Return the (X, Y) coordinate for the center point of the cell that contains the specified text.  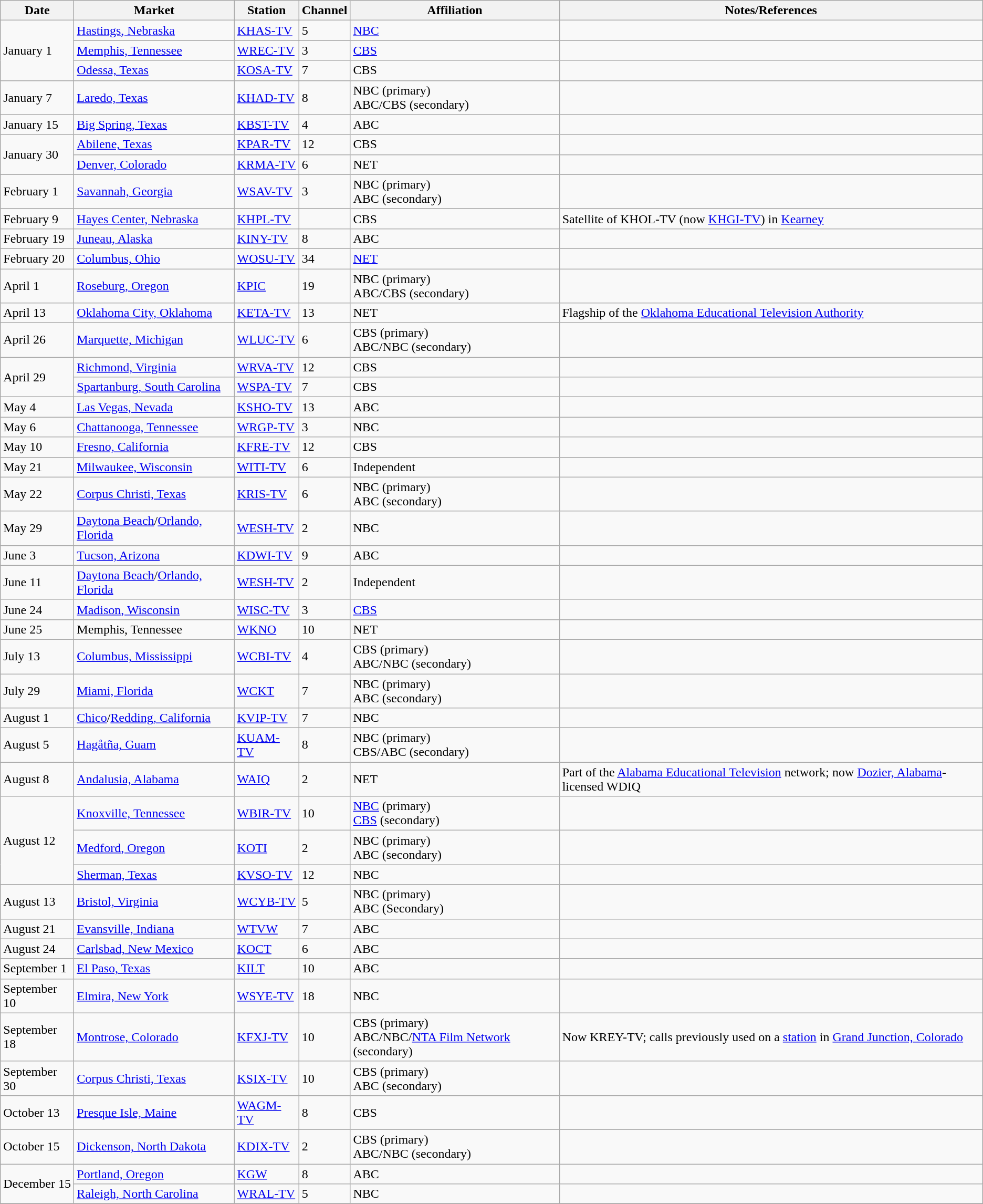
Montrose, Colorado (154, 1037)
May 29 (37, 528)
KHAD-TV (267, 98)
KRIS-TV (267, 494)
April 1 (37, 286)
KSIX-TV (267, 1078)
KINY-TV (267, 238)
Hastings, Nebraska (154, 30)
Part of the Alabama Educational Television network; now Dozier, Alabama-licensed WDIQ (771, 780)
Dickenson, North Dakota (154, 1146)
Laredo, Texas (154, 98)
Oklahoma City, Oklahoma (154, 313)
KRMA-TV (267, 164)
Station (267, 11)
NBC (primary) CBS/ABC (secondary) (455, 745)
KSHO-TV (267, 407)
April 29 (37, 377)
Now KREY-TV; calls previously used on a station in Grand Junction, Colorado (771, 1037)
WBIR-TV (267, 813)
May 21 (37, 467)
Roseburg, Oregon (154, 286)
Market (154, 11)
KPAR-TV (267, 144)
June 11 (37, 582)
KHAS-TV (267, 30)
Juneau, Alaska (154, 238)
August 24 (37, 949)
Big Spring, Texas (154, 124)
Satellite of KHOL-TV (now KHGI-TV) in Kearney (771, 219)
February 19 (37, 238)
KVIP-TV (267, 718)
WOSU-TV (267, 258)
KOSA-TV (267, 70)
May 4 (37, 407)
9 (325, 555)
Date (37, 11)
WCKT (267, 690)
KBST-TV (267, 124)
October 15 (37, 1146)
Sherman, Texas (154, 875)
KGW (267, 1174)
June 3 (37, 555)
September 10 (37, 996)
WRVA-TV (267, 367)
CBS (primary) ABC (secondary) (455, 1078)
May 22 (37, 494)
KDIX-TV (267, 1146)
NBC (primary) CBS (secondary) (455, 813)
Madison, Wisconsin (154, 609)
Abilene, Texas (154, 144)
Savannah, Georgia (154, 191)
July 29 (37, 690)
July 13 (37, 657)
WTVW (267, 929)
CBS (primary) ABC/NBC/NTA Film Network (secondary) (455, 1037)
August 1 (37, 718)
KETA-TV (267, 313)
Bristol, Virginia (154, 901)
Odessa, Texas (154, 70)
Affiliation (455, 11)
September 1 (37, 969)
February 9 (37, 219)
Richmond, Virginia (154, 367)
Las Vegas, Nevada (154, 407)
WSPA-TV (267, 387)
WSYE-TV (267, 996)
August 8 (37, 780)
Marquette, Michigan (154, 340)
January 1 (37, 50)
KOTI (267, 848)
18 (325, 996)
34 (325, 258)
KFXJ-TV (267, 1037)
Knoxville, Tennessee (154, 813)
Medford, Oregon (154, 848)
Chico/Redding, California (154, 718)
August 13 (37, 901)
February 20 (37, 258)
KILT (267, 969)
Notes/References (771, 11)
Miami, Florida (154, 690)
October 13 (37, 1113)
WITI-TV (267, 467)
September 30 (37, 1078)
Andalusia, Alabama (154, 780)
WISC-TV (267, 609)
January 30 (37, 154)
May 6 (37, 427)
19 (325, 286)
WRAL-TV (267, 1194)
Columbus, Mississippi (154, 657)
December 15 (37, 1184)
January 15 (37, 124)
WSAV-TV (267, 191)
Presque Isle, Maine (154, 1113)
April 13 (37, 313)
Spartanburg, South Carolina (154, 387)
June 24 (37, 609)
June 25 (37, 629)
May 10 (37, 447)
WLUC-TV (267, 340)
Raleigh, North Carolina (154, 1194)
Flagship of the Oklahoma Educational Television Authority (771, 313)
August 5 (37, 745)
Milwaukee, Wisconsin (154, 467)
Elmira, New York (154, 996)
Columbus, Ohio (154, 258)
WKNO (267, 629)
WCYB-TV (267, 901)
February 1 (37, 191)
KHPL-TV (267, 219)
NBC (primary) ABC (Secondary) (455, 901)
WAGM-TV (267, 1113)
WRGP-TV (267, 427)
Fresno, California (154, 447)
August 12 (37, 840)
Evansville, Indiana (154, 929)
Chattanooga, Tennessee (154, 427)
Hayes Center, Nebraska (154, 219)
KFRE-TV (267, 447)
January 7 (37, 98)
Carlsbad, New Mexico (154, 949)
August 21 (37, 929)
Tucson, Arizona (154, 555)
September 18 (37, 1037)
Denver, Colorado (154, 164)
WREC-TV (267, 50)
KDWI-TV (267, 555)
WCBI-TV (267, 657)
El Paso, Texas (154, 969)
Portland, Oregon (154, 1174)
KPIC (267, 286)
April 26 (37, 340)
KUAM-TV (267, 745)
KVSO-TV (267, 875)
KOCT (267, 949)
Hagåtña, Guam (154, 745)
Channel (325, 11)
WAIQ (267, 780)
